For the text-containing cell, return its midpoint in (X, Y) coordinate format. 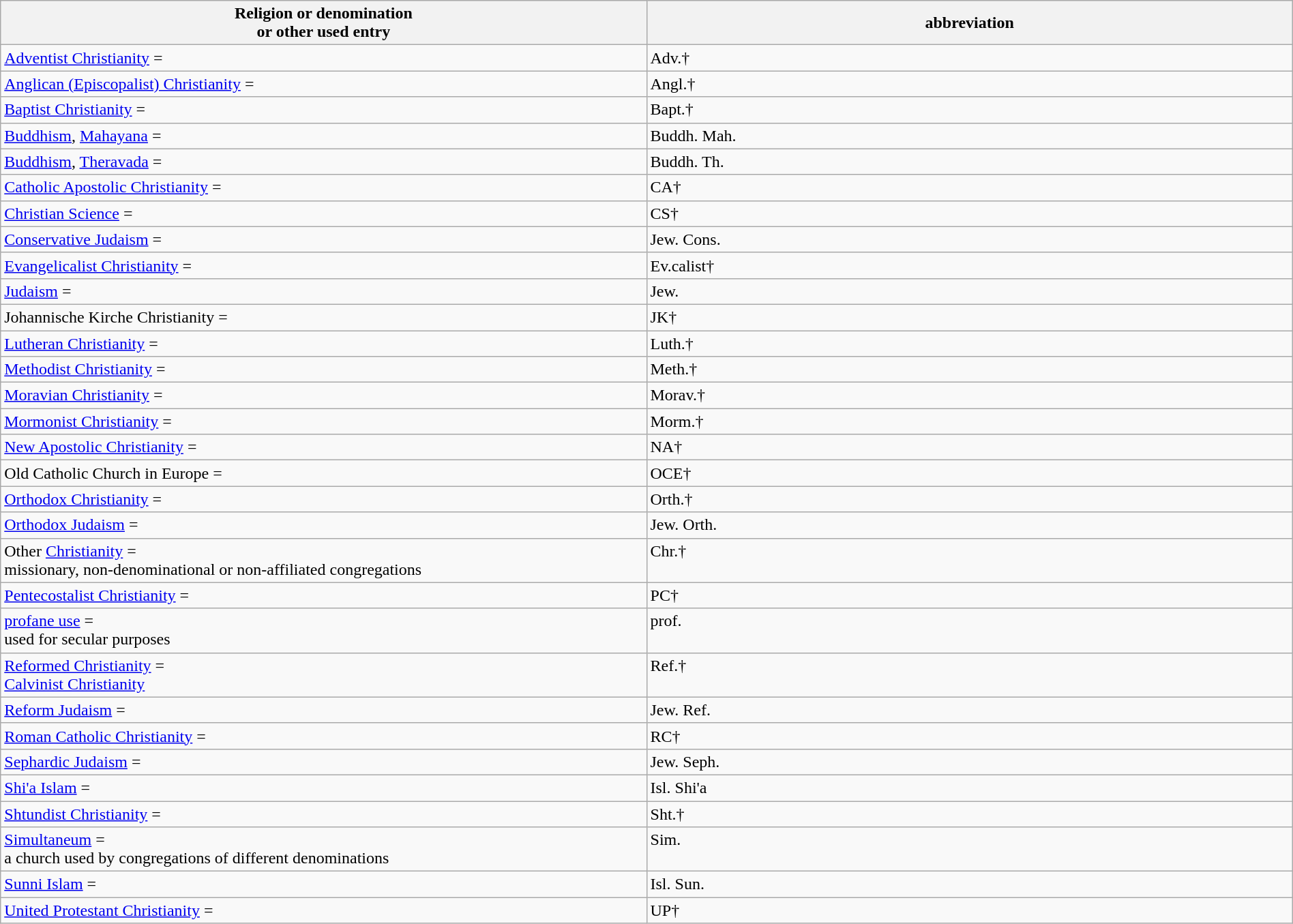
Anglican (Episcopalist) Christianity = (323, 84)
Morav.† (970, 396)
Meth.† (970, 370)
NA† (970, 447)
Judaism = (323, 291)
Luth.† (970, 343)
profane use =used for secular purposes (323, 630)
United Protestant Christianity = (323, 910)
RC† (970, 736)
Isl. Shi'a (970, 788)
Orthodox Judaism = (323, 525)
Sunni Islam = (323, 884)
Ev.calist† (970, 265)
Pentecostalist Christianity = (323, 595)
Bapt.† (970, 110)
Reform Judaism = (323, 710)
Jew. Seph. (970, 762)
Jew. Cons. (970, 239)
PC† (970, 595)
Buddh. Mah. (970, 136)
Jew. (970, 291)
Conservative Judaism = (323, 239)
Adv.† (970, 58)
Roman Catholic Christianity = (323, 736)
Buddhism, Mahayana = (323, 136)
Sim. (970, 850)
JK† (970, 317)
Jew. Orth. (970, 525)
Angl.† (970, 84)
CA† (970, 188)
Christian Science = (323, 213)
Sephardic Judaism = (323, 762)
Buddh. Th. (970, 162)
Orth.† (970, 499)
UP† (970, 910)
prof. (970, 630)
Sht.† (970, 814)
Buddhism, Theravada = (323, 162)
New Apostolic Christianity = (323, 447)
Simultaneum = a church used by congregations of different denominations (323, 850)
Morm.† (970, 421)
Orthodox Christianity = (323, 499)
Mormonist Christianity = (323, 421)
Johannische Kirche Christianity = (323, 317)
Moravian Christianity = (323, 396)
Ref.† (970, 675)
Religion or denominationor other used entry (323, 23)
Other Christianity =missionary, non-denominational or non-affiliated congregations (323, 561)
OCE† (970, 473)
Chr.† (970, 561)
Baptist Christianity = (323, 110)
Jew. Ref. (970, 710)
abbreviation (970, 23)
Shtundist Christianity = (323, 814)
Reformed Christianity =Calvinist Christianity (323, 675)
Catholic Apostolic Christianity = (323, 188)
Isl. Sun. (970, 884)
Shi'a Islam = (323, 788)
Lutheran Christianity = (323, 343)
Adventist Christianity = (323, 58)
Evangelicalist Christianity = (323, 265)
Methodist Christianity = (323, 370)
Old Catholic Church in Europe = (323, 473)
CS† (970, 213)
